Determine the [X, Y] coordinate at the center of the cell enclosing the given text.  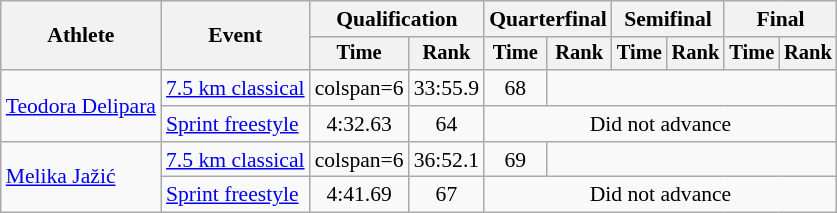
69 [515, 160]
Event [236, 36]
Qualification [398, 19]
Semifinal [668, 19]
4:32.63 [360, 124]
Athlete [81, 36]
67 [446, 195]
Teodora Delipara [81, 106]
Quarterfinal [548, 19]
64 [446, 124]
Final [780, 19]
68 [515, 88]
4:41.69 [360, 195]
33:55.9 [446, 88]
36:52.1 [446, 160]
Melika Jažić [81, 178]
